From the cell containing the given text, extract its center point as (X, Y) coordinate. 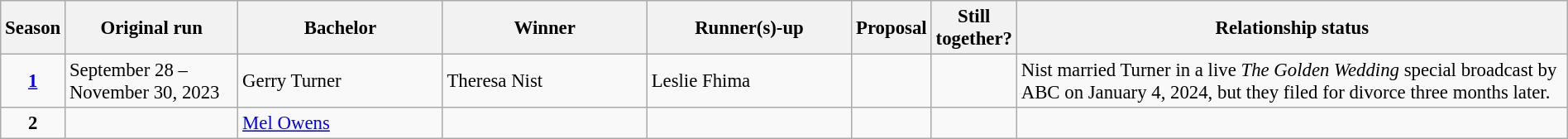
Still together? (974, 28)
Proposal (892, 28)
September 28 – November 30, 2023 (152, 81)
Relationship status (1292, 28)
Theresa Nist (544, 81)
Gerry Turner (341, 81)
1 (33, 81)
Leslie Fhima (749, 81)
Nist married Turner in a live The Golden Wedding special broadcast by ABC on January 4, 2024, but they filed for divorce three months later. (1292, 81)
Original run (152, 28)
Runner(s)-up (749, 28)
Winner (544, 28)
Season (33, 28)
2 (33, 123)
Mel Owens (341, 123)
Bachelor (341, 28)
